From the cell containing the given text, extract its center point as (X, Y) coordinate. 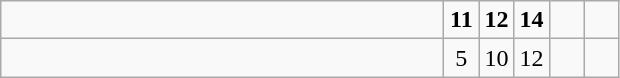
11 (462, 20)
14 (532, 20)
10 (496, 58)
5 (462, 58)
